Find where the given text appears and provide that cell's center as (X, Y) coordinate. 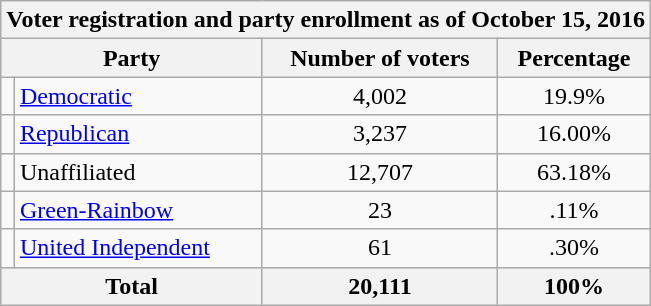
Party (132, 58)
United Independent (138, 248)
Republican (138, 134)
Total (132, 286)
12,707 (380, 172)
16.00% (574, 134)
20,111 (380, 286)
.11% (574, 210)
3,237 (380, 134)
Green-Rainbow (138, 210)
Number of voters (380, 58)
63.18% (574, 172)
61 (380, 248)
19.9% (574, 96)
Percentage (574, 58)
.30% (574, 248)
Voter registration and party enrollment as of October 15, 2016 (326, 20)
100% (574, 286)
23 (380, 210)
Unaffiliated (138, 172)
Democratic (138, 96)
4,002 (380, 96)
